Find where the given text appears and provide that cell's center as [X, Y] coordinate. 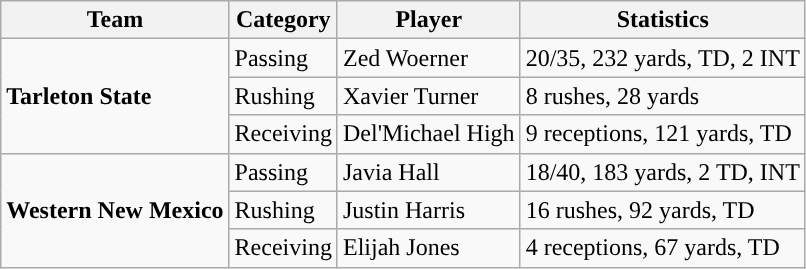
8 rushes, 28 yards [662, 96]
Western New Mexico [115, 210]
16 rushes, 92 yards, TD [662, 210]
18/40, 183 yards, 2 TD, INT [662, 172]
Category [283, 20]
Javia Hall [428, 172]
Player [428, 20]
Elijah Jones [428, 248]
Statistics [662, 20]
20/35, 232 yards, TD, 2 INT [662, 58]
Zed Woerner [428, 58]
9 receptions, 121 yards, TD [662, 134]
Justin Harris [428, 210]
Team [115, 20]
Xavier Turner [428, 96]
Del'Michael High [428, 134]
Tarleton State [115, 96]
4 receptions, 67 yards, TD [662, 248]
